Scan for the cell matching the given text and deliver its (x, y) coordinate at center. 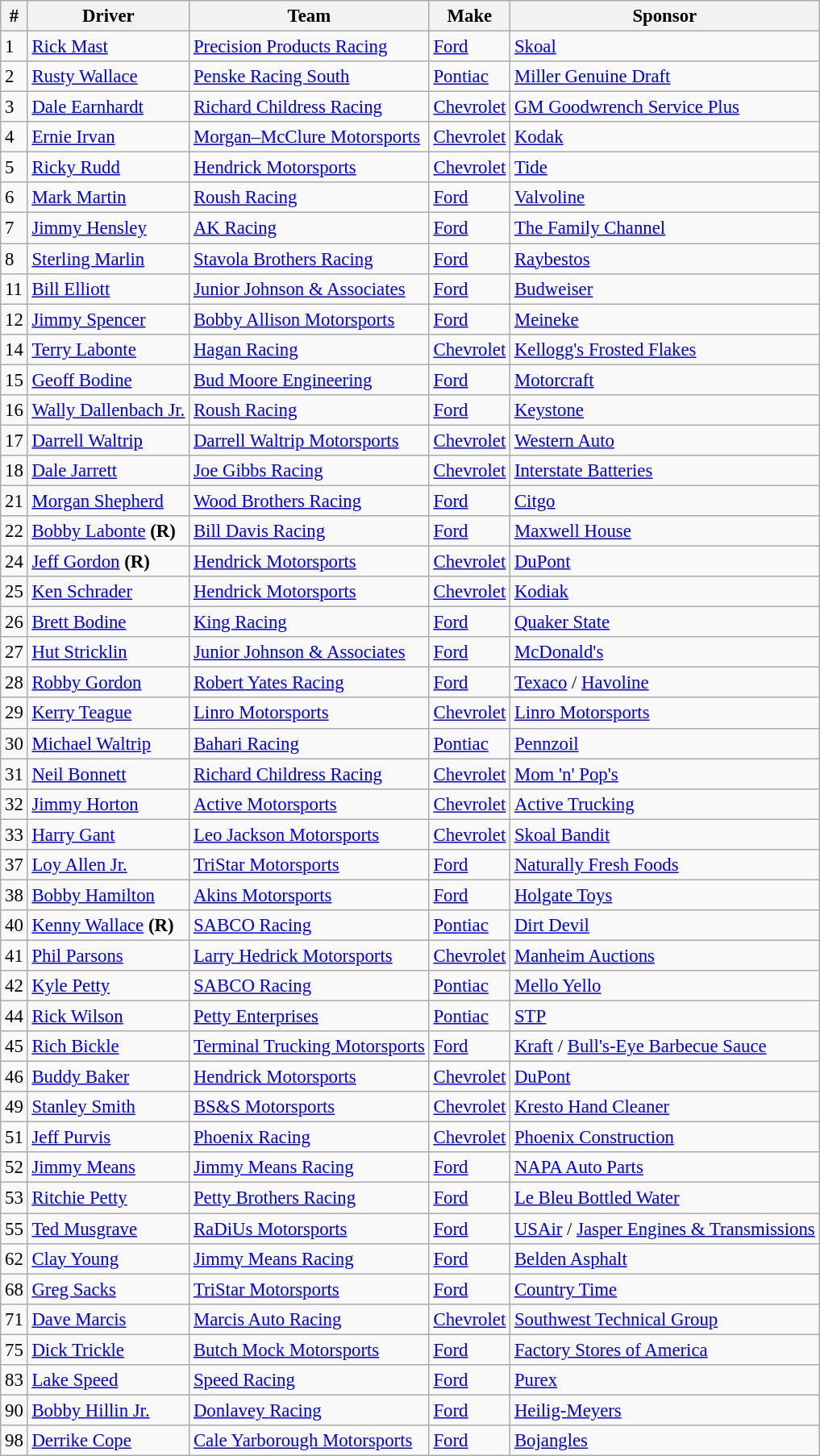
44 (15, 1017)
Ken Schrader (108, 592)
Kerry Teague (108, 713)
Raybestos (664, 259)
Bobby Hillin Jr. (108, 1410)
71 (15, 1319)
McDonald's (664, 652)
Lake Speed (108, 1380)
5 (15, 168)
Bojangles (664, 1441)
Driver (108, 16)
Harry Gant (108, 834)
Marcis Auto Racing (310, 1319)
41 (15, 955)
Dale Jarrett (108, 471)
Heilig-Meyers (664, 1410)
Greg Sacks (108, 1289)
Kraft / Bull's-Eye Barbecue Sauce (664, 1046)
75 (15, 1350)
STP (664, 1017)
Derrike Cope (108, 1441)
Larry Hedrick Motorsports (310, 955)
Sponsor (664, 16)
Robby Gordon (108, 683)
Buddy Baker (108, 1077)
Morgan–McClure Motorsports (310, 137)
Meineke (664, 319)
Speed Racing (310, 1380)
Skoal (664, 47)
Terminal Trucking Motorsports (310, 1046)
30 (15, 743)
# (15, 16)
49 (15, 1107)
22 (15, 531)
Mark Martin (108, 198)
Jimmy Means (108, 1168)
Holgate Toys (664, 895)
27 (15, 652)
55 (15, 1229)
25 (15, 592)
AK Racing (310, 228)
Akins Motorsports (310, 895)
Kellogg's Frosted Flakes (664, 349)
Quaker State (664, 622)
40 (15, 926)
17 (15, 440)
Jimmy Horton (108, 804)
Bud Moore Engineering (310, 380)
Le Bleu Bottled Water (664, 1198)
Terry Labonte (108, 349)
Dick Trickle (108, 1350)
18 (15, 471)
Dirt Devil (664, 926)
Clay Young (108, 1258)
2 (15, 77)
45 (15, 1046)
Rick Mast (108, 47)
62 (15, 1258)
31 (15, 774)
King Racing (310, 622)
53 (15, 1198)
Butch Mock Motorsports (310, 1350)
Kyle Petty (108, 986)
Dale Earnhardt (108, 107)
Skoal Bandit (664, 834)
46 (15, 1077)
Active Trucking (664, 804)
Naturally Fresh Foods (664, 865)
Ricky Rudd (108, 168)
Southwest Technical Group (664, 1319)
Bill Davis Racing (310, 531)
Mello Yello (664, 986)
Phoenix Racing (310, 1138)
Bobby Labonte (R) (108, 531)
Bobby Hamilton (108, 895)
Kodak (664, 137)
Keystone (664, 410)
Brett Bodine (108, 622)
Loy Allen Jr. (108, 865)
Petty Enterprises (310, 1017)
Joe Gibbs Racing (310, 471)
Rich Bickle (108, 1046)
Texaco / Havoline (664, 683)
51 (15, 1138)
Neil Bonnett (108, 774)
Purex (664, 1380)
Maxwell House (664, 531)
90 (15, 1410)
Geoff Bodine (108, 380)
Kodiak (664, 592)
Hut Stricklin (108, 652)
Pennzoil (664, 743)
12 (15, 319)
Precision Products Racing (310, 47)
Phil Parsons (108, 955)
Darrell Waltrip Motorsports (310, 440)
83 (15, 1380)
21 (15, 501)
Stanley Smith (108, 1107)
Jeff Gordon (R) (108, 562)
Wood Brothers Racing (310, 501)
Bill Elliott (108, 289)
Kenny Wallace (R) (108, 926)
Michael Waltrip (108, 743)
29 (15, 713)
Western Auto (664, 440)
4 (15, 137)
Jimmy Spencer (108, 319)
Petty Brothers Racing (310, 1198)
Miller Genuine Draft (664, 77)
Manheim Auctions (664, 955)
Sterling Marlin (108, 259)
Jimmy Hensley (108, 228)
Mom 'n' Pop's (664, 774)
BS&S Motorsports (310, 1107)
Ernie Irvan (108, 137)
Kresto Hand Cleaner (664, 1107)
Active Motorsports (310, 804)
Donlavey Racing (310, 1410)
Rusty Wallace (108, 77)
Team (310, 16)
Bobby Allison Motorsports (310, 319)
Phoenix Construction (664, 1138)
11 (15, 289)
Cale Yarborough Motorsports (310, 1441)
32 (15, 804)
Citgo (664, 501)
Belden Asphalt (664, 1258)
Jeff Purvis (108, 1138)
26 (15, 622)
Budweiser (664, 289)
Dave Marcis (108, 1319)
7 (15, 228)
52 (15, 1168)
38 (15, 895)
RaDiUs Motorsports (310, 1229)
37 (15, 865)
16 (15, 410)
15 (15, 380)
Penske Racing South (310, 77)
GM Goodwrench Service Plus (664, 107)
Darrell Waltrip (108, 440)
Ted Musgrave (108, 1229)
Stavola Brothers Racing (310, 259)
Interstate Batteries (664, 471)
Bahari Racing (310, 743)
98 (15, 1441)
Country Time (664, 1289)
28 (15, 683)
Hagan Racing (310, 349)
8 (15, 259)
1 (15, 47)
Valvoline (664, 198)
Wally Dallenbach Jr. (108, 410)
USAir / Jasper Engines & Transmissions (664, 1229)
68 (15, 1289)
24 (15, 562)
6 (15, 198)
The Family Channel (664, 228)
Tide (664, 168)
3 (15, 107)
42 (15, 986)
NAPA Auto Parts (664, 1168)
Ritchie Petty (108, 1198)
Leo Jackson Motorsports (310, 834)
Factory Stores of America (664, 1350)
Rick Wilson (108, 1017)
Motorcraft (664, 380)
Make (469, 16)
33 (15, 834)
14 (15, 349)
Robert Yates Racing (310, 683)
Morgan Shepherd (108, 501)
